Capture the cell that displays the provided text and extract its [X, Y] central coordinate. 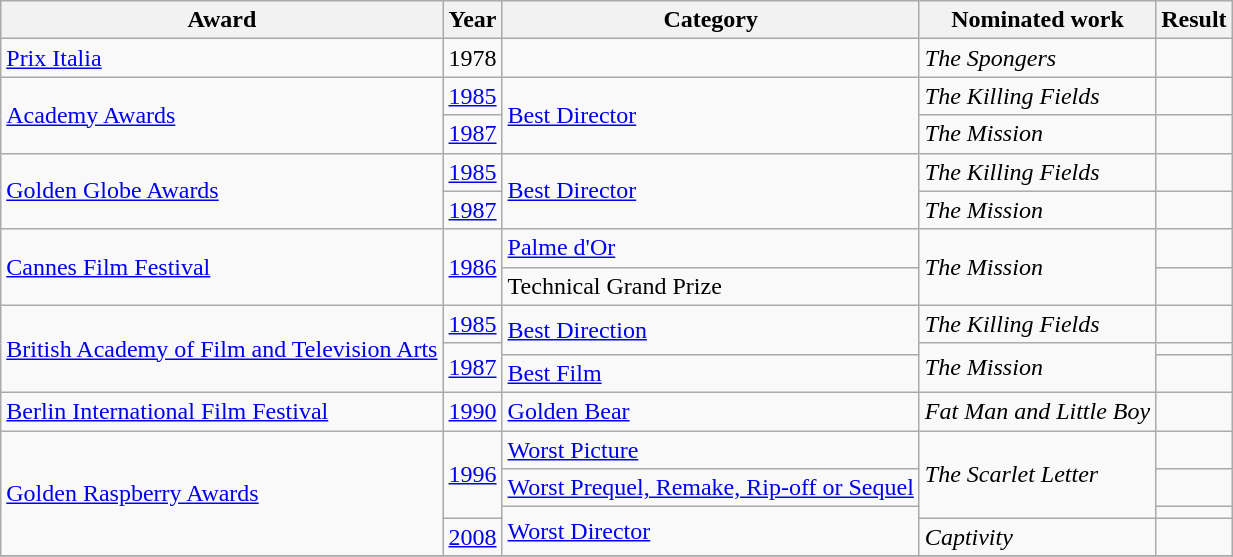
Result [1194, 20]
1978 [472, 58]
Worst Director [710, 532]
Fat Man and Little Boy [1037, 411]
Worst Picture [710, 449]
Academy Awards [222, 115]
The Spongers [1037, 58]
1986 [472, 267]
Prix Italia [222, 58]
British Academy of Film and Television Arts [222, 348]
1996 [472, 474]
Category [710, 20]
Technical Grand Prize [710, 286]
Golden Globe Awards [222, 191]
Year [472, 20]
Captivity [1037, 537]
Best Film [710, 373]
Golden Bear [710, 411]
Golden Raspberry Awards [222, 492]
Cannes Film Festival [222, 267]
Palme d'Or [710, 248]
Nominated work [1037, 20]
1990 [472, 411]
2008 [472, 537]
Berlin International Film Festival [222, 411]
Best Direction [710, 330]
The Scarlet Letter [1037, 474]
Award [222, 20]
Worst Prequel, Remake, Rip-off or Sequel [710, 488]
